Extract the (X, Y) coordinate from the center of the cell holding the provided text.  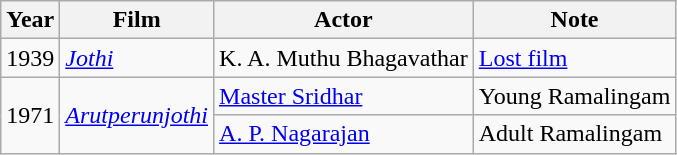
Lost film (574, 58)
Master Sridhar (344, 96)
Young Ramalingam (574, 96)
Adult Ramalingam (574, 134)
1971 (30, 115)
Jothi (137, 58)
Year (30, 20)
K. A. Muthu Bhagavathar (344, 58)
1939 (30, 58)
Arutperunjothi (137, 115)
A. P. Nagarajan (344, 134)
Film (137, 20)
Note (574, 20)
Actor (344, 20)
